Scan for the cell matching the given text and deliver its [x, y] coordinate at center. 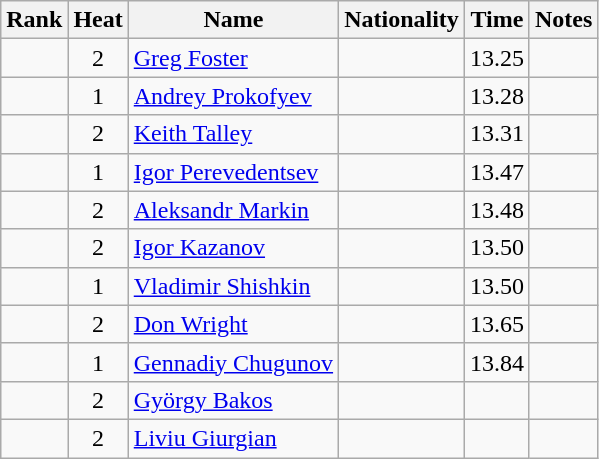
Heat [98, 20]
Aleksandr Markin [233, 210]
13.31 [496, 134]
Time [496, 20]
Nationality [402, 20]
13.48 [496, 210]
Keith Talley [233, 134]
Rank [34, 20]
Igor Kazanov [233, 248]
Liviu Giurgian [233, 438]
Greg Foster [233, 58]
Name [233, 20]
13.47 [496, 172]
13.28 [496, 96]
13.25 [496, 58]
Andrey Prokofyev [233, 96]
13.84 [496, 362]
Gennadiy Chugunov [233, 362]
Don Wright [233, 324]
Igor Perevedentsev [233, 172]
György Bakos [233, 400]
Vladimir Shishkin [233, 286]
Notes [563, 20]
13.65 [496, 324]
